From the cell containing the given text, extract its center point as (X, Y) coordinate. 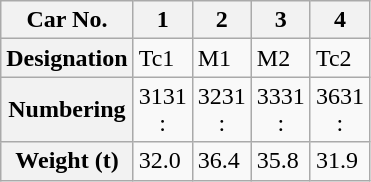
M2 (280, 58)
35.8 (280, 161)
3331: (280, 110)
Car No. (67, 20)
4 (340, 20)
Numbering (67, 110)
Weight (t) (67, 161)
3231: (222, 110)
36.4 (222, 161)
3631: (340, 110)
3 (280, 20)
Tc1 (162, 58)
M1 (222, 58)
2 (222, 20)
Tc2 (340, 58)
31.9 (340, 161)
3131: (162, 110)
Designation (67, 58)
1 (162, 20)
32.0 (162, 161)
